Pinpoint the cell where the given text exists, returning its [x, y] midpoint coordinate. 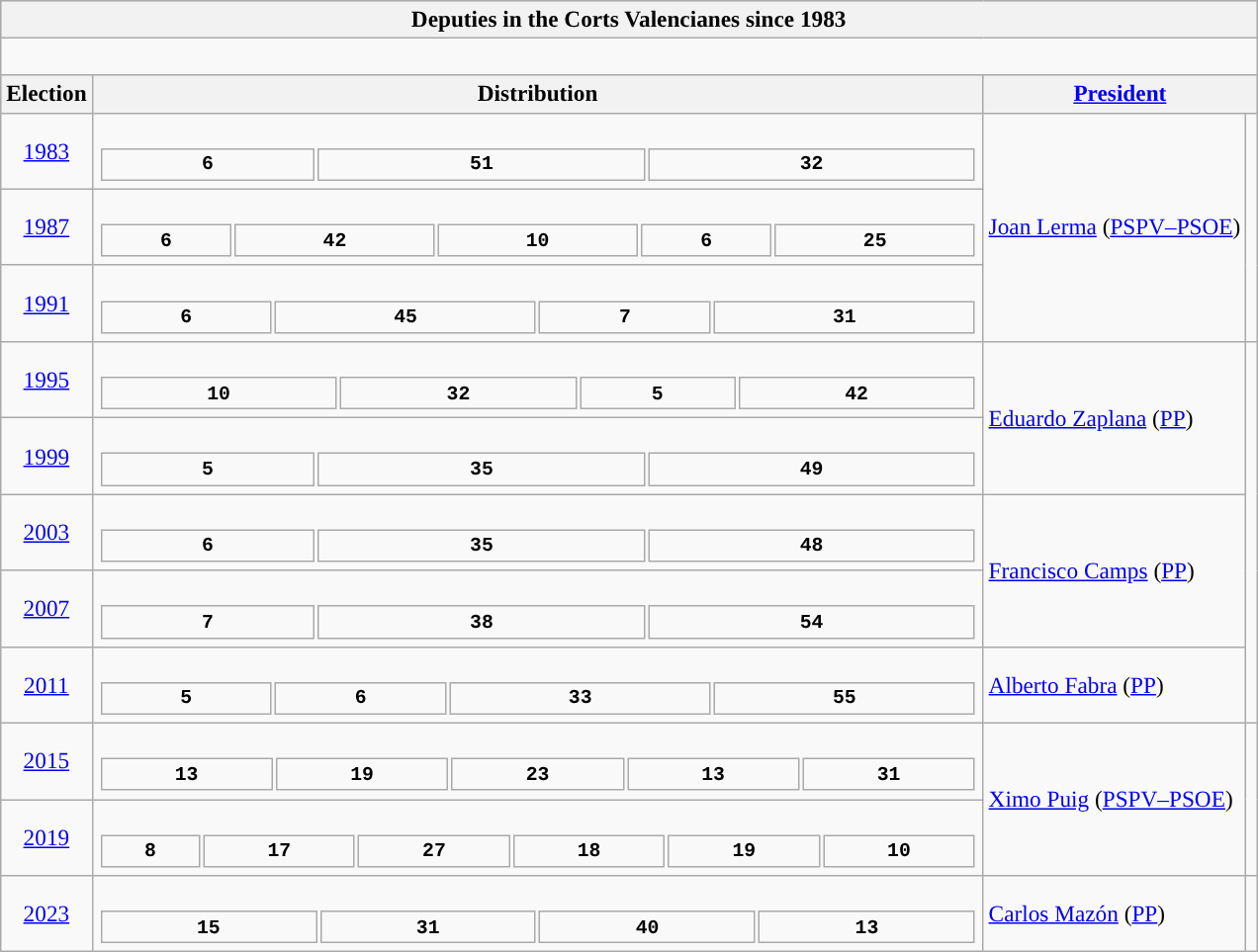
8 [150, 850]
5 35 49 [538, 455]
54 [811, 621]
13 19 23 13 31 [538, 761]
2019 [46, 836]
1991 [46, 303]
President [1120, 94]
15 31 40 13 [538, 913]
55 [845, 698]
Joan Lerma (PSPV–PSOE) [1115, 227]
18 [589, 850]
49 [811, 469]
6 51 32 [538, 150]
51 [483, 164]
Carlos Mazón (PP) [1115, 913]
48 [811, 546]
2011 [46, 684]
Alberto Fabra (PP) [1115, 684]
40 [647, 927]
10 32 5 42 [538, 380]
38 [483, 621]
2023 [46, 913]
45 [405, 316]
1995 [46, 380]
7 38 54 [538, 609]
5 6 33 55 [538, 684]
6 35 48 [538, 532]
2007 [46, 609]
Election [46, 94]
Deputies in the Corts Valencianes since 1983 [629, 19]
Eduardo Zaplana (PP) [1115, 417]
Ximo Puig (PSPV–PSOE) [1115, 799]
2003 [46, 532]
23 [537, 773]
6 42 10 6 25 [538, 227]
25 [875, 239]
Francisco Camps (PP) [1115, 569]
1987 [46, 227]
Distribution [538, 94]
6 45 7 31 [538, 303]
33 [581, 698]
1999 [46, 455]
15 [208, 927]
17 [279, 850]
8 17 27 18 19 10 [538, 836]
1983 [46, 150]
2015 [46, 761]
27 [434, 850]
